Provide the (X, Y) coordinate of the cell's center where the given text is located.  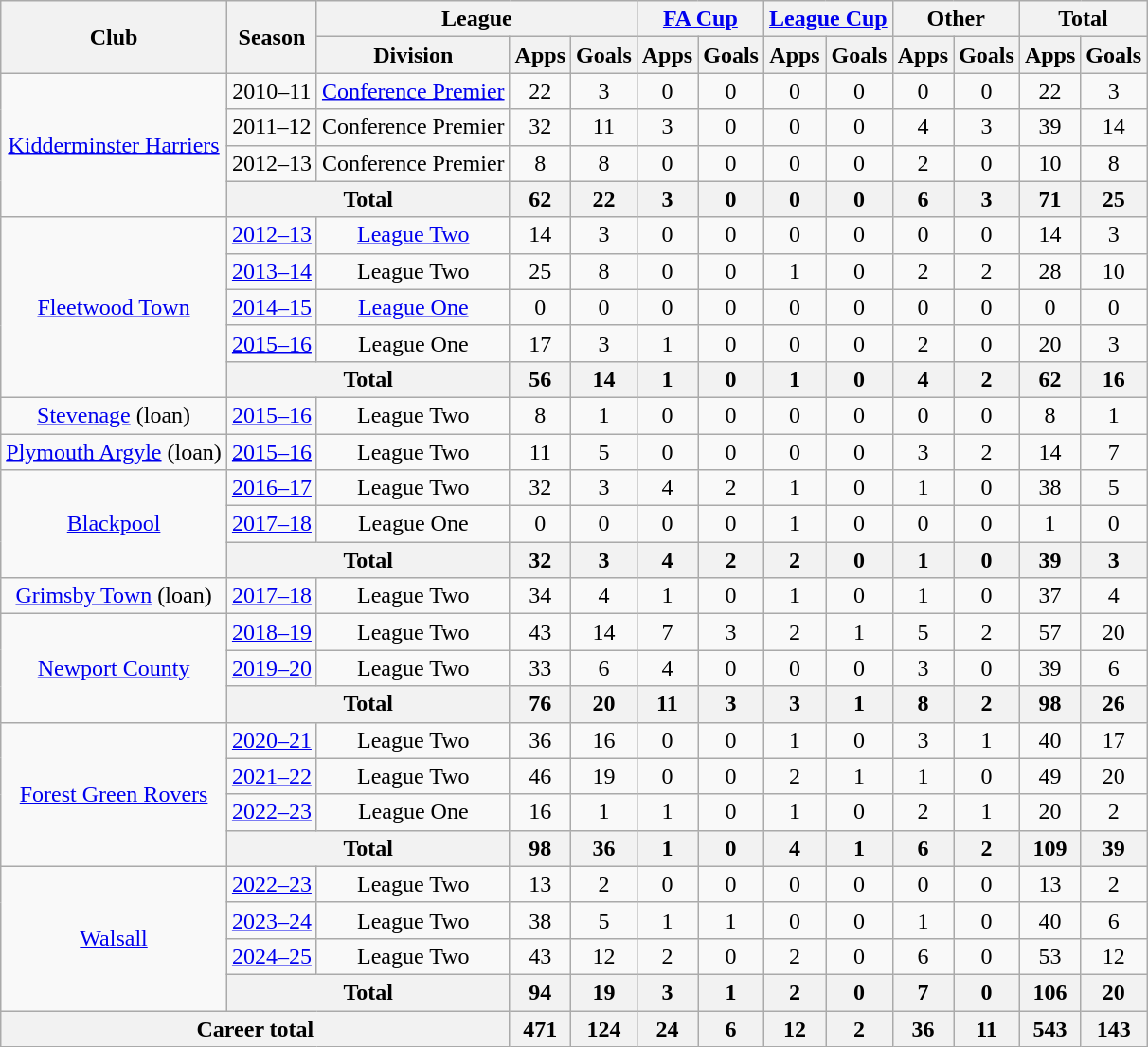
2021–22 (271, 776)
Kidderminster Harriers (114, 145)
24 (667, 1028)
2023–24 (271, 920)
33 (540, 668)
106 (1049, 992)
28 (1049, 271)
56 (540, 379)
Walsall (114, 938)
Grimsby Town (loan) (114, 596)
143 (1114, 1028)
Forest Green Rovers (114, 794)
2020–21 (271, 740)
2016–17 (271, 488)
2011–12 (271, 127)
46 (540, 776)
Stevenage (loan) (114, 415)
124 (604, 1028)
Division (413, 55)
53 (1049, 956)
Blackpool (114, 524)
2010–11 (271, 91)
26 (1114, 704)
Club (114, 37)
94 (540, 992)
543 (1049, 1028)
37 (1049, 596)
49 (1049, 776)
34 (540, 596)
Fleetwood Town (114, 307)
Newport County (114, 668)
2013–14 (271, 271)
471 (540, 1028)
2024–25 (271, 956)
Career total (256, 1028)
FA Cup (700, 19)
League (476, 19)
57 (1049, 632)
Season (271, 37)
2014–15 (271, 307)
League Cup (828, 19)
Plymouth Argyle (loan) (114, 452)
Other (956, 19)
2019–20 (271, 668)
2018–19 (271, 632)
76 (540, 704)
71 (1049, 199)
109 (1049, 848)
